Pinpoint the cell where the given text exists, returning its [x, y] midpoint coordinate. 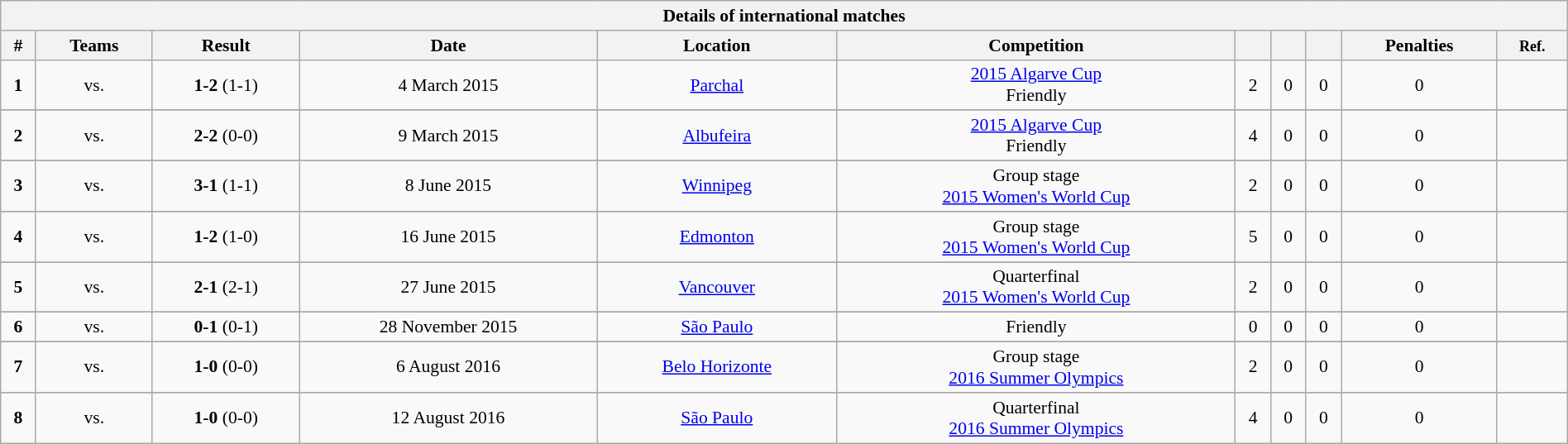
Group stage2016 Summer Olympics [1036, 367]
Details of international matches [784, 16]
1 [18, 84]
Winnipeg [717, 187]
8 [18, 418]
Parchal [717, 84]
2-1 (2-1) [226, 288]
4 March 2015 [448, 84]
1-2 (1-0) [226, 236]
28 November 2015 [448, 327]
2-2 (0-0) [226, 136]
Location [717, 45]
Competition [1036, 45]
# [18, 45]
6 August 2016 [448, 367]
6 [18, 327]
Result [226, 45]
7 [18, 367]
9 March 2015 [448, 136]
Friendly [1036, 327]
Albufeira [717, 136]
8 June 2015 [448, 187]
Vancouver [717, 288]
Quarterfinal2016 Summer Olympics [1036, 418]
12 August 2016 [448, 418]
Date [448, 45]
Penalties [1419, 45]
16 June 2015 [448, 236]
Teams [94, 45]
1-2 (1-1) [226, 84]
Ref. [1532, 45]
Quarterfinal2015 Women's World Cup [1036, 288]
0-1 (0-1) [226, 327]
3 [18, 187]
3-1 (1-1) [226, 187]
27 June 2015 [448, 288]
Belo Horizonte [717, 367]
Edmonton [717, 236]
